Scan for the cell matching the given text and deliver its [x, y] coordinate at center. 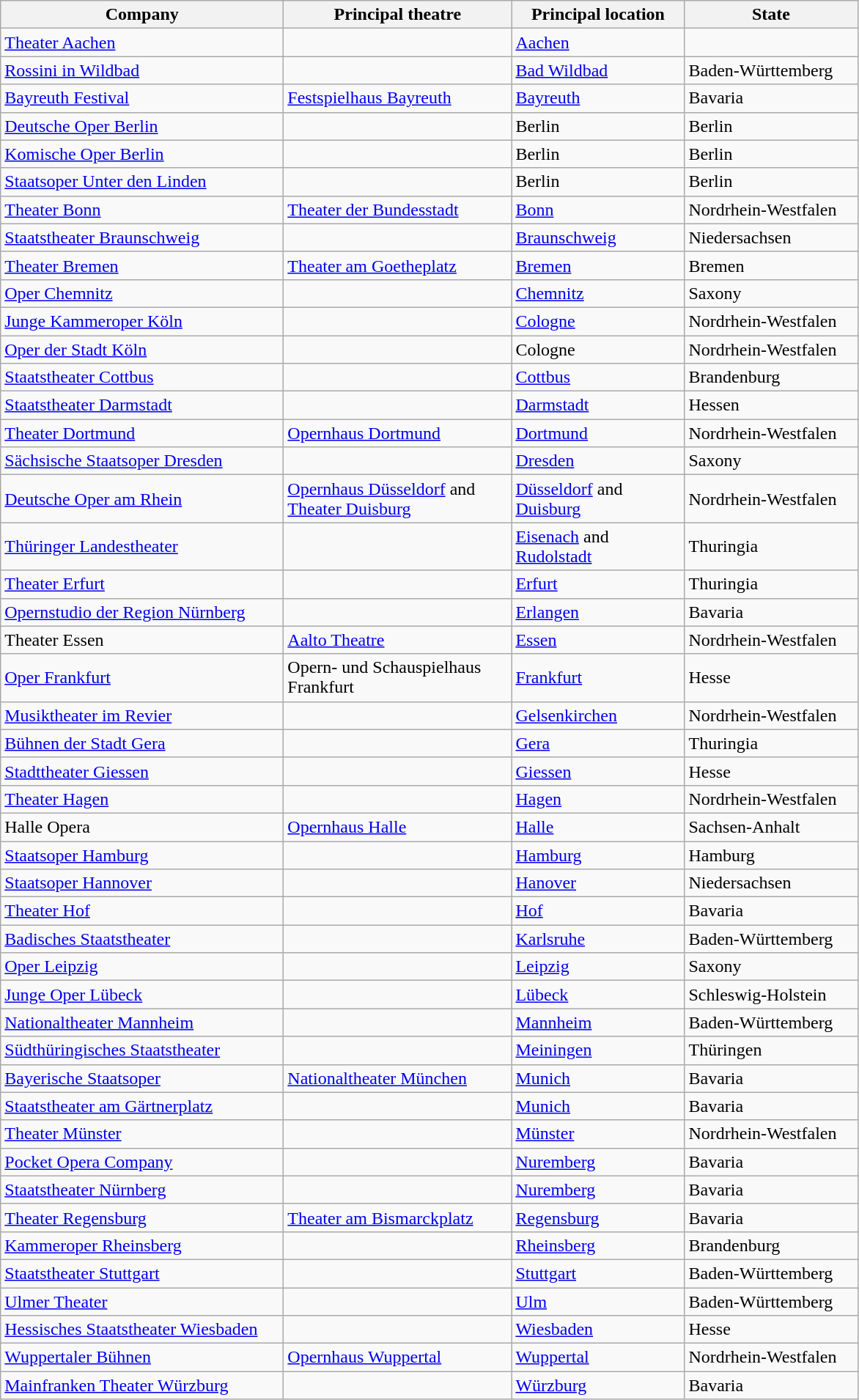
Münster [598, 1134]
Staatstheater am Gärtnerplatz [142, 1106]
Theater Bremen [142, 265]
Dortmund [598, 433]
Halle [598, 827]
Festspielhaus Bayreuth [397, 98]
Erfurt [598, 584]
Company [142, 15]
Theater Essen [142, 640]
Nationaltheater München [397, 1078]
Opernhaus Düsseldorf and Theater Duisburg [397, 498]
Dresden [598, 461]
Theater Aachen [142, 43]
Staatstheater Cottbus [142, 377]
Hanover [598, 883]
Principal location [598, 15]
Theater Hof [142, 911]
Badisches Staatstheater [142, 939]
Bayreuth Festival [142, 98]
Oper Leipzig [142, 967]
Theater am Bismarckplatz [397, 1217]
Karlsruhe [598, 939]
Theater Dortmund [142, 433]
Pocket Opera Company [142, 1162]
Giessen [598, 771]
Aalto Theatre [397, 640]
Ulm [598, 1301]
Theater Bonn [142, 210]
Opernhaus Halle [397, 827]
Theater Erfurt [142, 584]
Schleswig-Holstein [771, 995]
Oper Frankfurt [142, 677]
Thüringer Landestheater [142, 547]
Staatstheater Braunschweig [142, 237]
Staatsoper Hannover [142, 883]
Staatsoper Hamburg [142, 855]
Theater Hagen [142, 799]
Komische Oper Berlin [142, 154]
Cottbus [598, 377]
Theater der Bundesstadt [397, 210]
Darmstadt [598, 405]
Junge Oper Lübeck [142, 995]
Deutsche Oper am Rhein [142, 498]
Hessen [771, 405]
Braunschweig [598, 237]
Bayreuth [598, 98]
Opernstudio der Region Nürnberg [142, 612]
Theater Regensburg [142, 1217]
Oper der Stadt Köln [142, 350]
Deutsche Oper Berlin [142, 126]
Halle Opera [142, 827]
Nationaltheater Mannheim [142, 1023]
Principal theatre [397, 15]
Staatsoper Unter den Linden [142, 182]
Frankfurt [598, 677]
Wuppertaler Bühnen [142, 1357]
Staatstheater Stuttgart [142, 1273]
Oper Chemnitz [142, 293]
Würzburg [598, 1385]
Bayerische Staatsoper [142, 1078]
Theater am Goetheplatz [397, 265]
Opernhaus Dortmund [397, 433]
Düsseldorf and Duisburg [598, 498]
Bühnen der Stadt Gera [142, 743]
Sachsen-Anhalt [771, 827]
Opern- und Schauspielhaus Frankfurt [397, 677]
Theater Münster [142, 1134]
Bonn [598, 210]
Gera [598, 743]
Meiningen [598, 1050]
Junge Kammeroper Köln [142, 321]
Gelsenkirchen [598, 715]
Eisenach and Rudolstadt [598, 547]
Mainfranken Theater Würzburg [142, 1385]
Sächsische Staatsoper Dresden [142, 461]
Regensburg [598, 1217]
Kammeroper Rheinsberg [142, 1245]
Wiesbaden [598, 1330]
Opernhaus Wuppertal [397, 1357]
Thüringen [771, 1050]
Leipzig [598, 967]
Wuppertal [598, 1357]
Rheinsberg [598, 1245]
Rossini in Wildbad [142, 70]
Bad Wildbad [598, 70]
Chemnitz [598, 293]
Stadttheater Giessen [142, 771]
Aachen [598, 43]
State [771, 15]
Musiktheater im Revier [142, 715]
Staatstheater Darmstadt [142, 405]
Ulmer Theater [142, 1301]
Erlangen [598, 612]
Stuttgart [598, 1273]
Mannheim [598, 1023]
Hagen [598, 799]
Hessisches Staatstheater Wiesbaden [142, 1330]
Lübeck [598, 995]
Hof [598, 911]
Staatstheater Nürnberg [142, 1190]
Südthüringisches Staatstheater [142, 1050]
Essen [598, 640]
